Detect which cell encompasses the target text, then output its (X, Y) center coordinate. 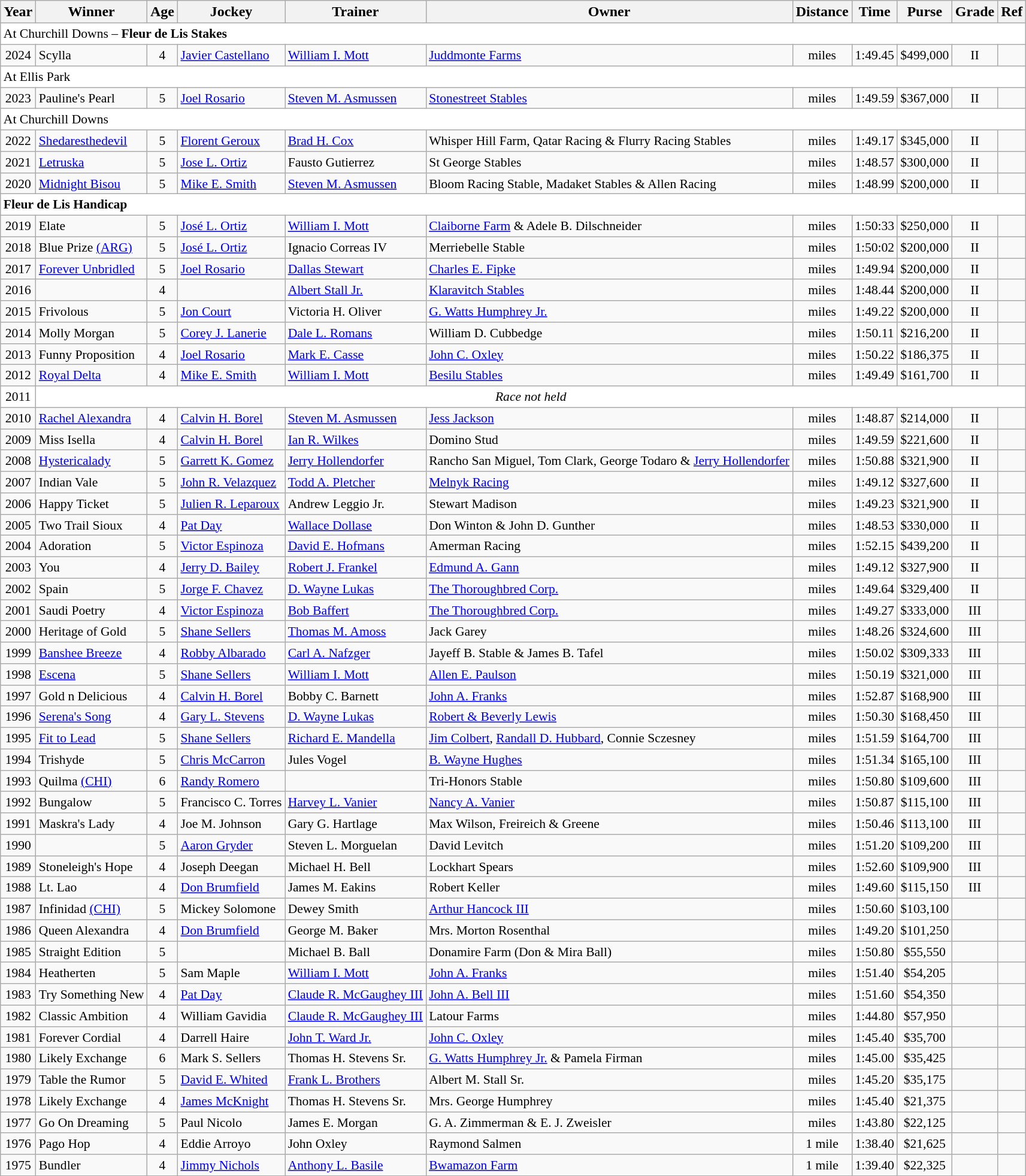
Domino Stud (609, 440)
1:38.40 (874, 1144)
Ref (1012, 12)
2011 (18, 397)
1:50.19 (874, 675)
Indian Vale (92, 482)
2005 (18, 525)
Chris McCarron (231, 760)
2002 (18, 589)
1977 (18, 1123)
1982 (18, 1016)
Melnyk Racing (609, 482)
1997 (18, 696)
1:50.11 (874, 333)
Bundler (92, 1165)
Try Something New (92, 994)
Spain (92, 589)
Banshee Breeze (92, 653)
1990 (18, 845)
$499,000 (925, 55)
1:50.30 (874, 717)
$168,900 (925, 696)
1984 (18, 973)
Jorge F. Chavez (231, 589)
James E. Morgan (356, 1123)
Charles E. Fipke (609, 269)
Queen Alexandra (92, 930)
Florent Geroux (231, 141)
John T. Ward Jr. (356, 1037)
$21,375 (925, 1101)
William Gavidia (231, 1016)
Stonestreet Stables (609, 98)
1:49.20 (874, 930)
John A. Bell III (609, 994)
Harvey L. Vanier (356, 802)
1993 (18, 781)
$109,200 (925, 845)
1985 (18, 952)
Michael B. Ball (356, 952)
$55,550 (925, 952)
1998 (18, 675)
Joseph Deegan (231, 866)
Time (874, 12)
George M. Baker (356, 930)
2017 (18, 269)
1:48.44 (874, 290)
Thomas M. Amoss (356, 631)
1:49.22 (874, 312)
Fleur de Lis Handicap (513, 205)
1:49.45 (874, 55)
$214,000 (925, 418)
Richard E. Mandella (356, 738)
Race not held (531, 397)
Gary G. Hartlage (356, 824)
$250,000 (925, 226)
Javier Castellano (231, 55)
2019 (18, 226)
G. Watts Humphrey Jr. & Pamela Firman (609, 1059)
Bwamazon Farm (609, 1165)
1986 (18, 930)
Albert Stall Jr. (356, 290)
Robert Keller (609, 888)
Pauline's Pearl (92, 98)
$327,900 (925, 567)
Jockey (231, 12)
2015 (18, 312)
Elate (92, 226)
Letruska (92, 162)
Eddie Arroyo (231, 1144)
Don Winton & John D. Gunther (609, 525)
Classic Ambition (92, 1016)
$300,000 (925, 162)
Juddmonte Farms (609, 55)
2022 (18, 141)
$327,600 (925, 482)
Donamire Farm (Don & Mira Ball) (609, 952)
1:52.87 (874, 696)
1:49.27 (874, 610)
$324,600 (925, 631)
David E. Hofmans (356, 546)
Shedaresthedevil (92, 141)
1:43.80 (874, 1123)
Andrew Leggio Jr. (356, 504)
Age (162, 12)
1:48.53 (874, 525)
1:49.49 (874, 376)
$161,700 (925, 376)
1:50.60 (874, 909)
You (92, 567)
$57,950 (925, 1016)
1:51.34 (874, 760)
2023 (18, 98)
$216,200 (925, 333)
Latour Farms (609, 1016)
Heritage of Gold (92, 631)
Julien R. Leparoux (231, 504)
Rancho San Miguel, Tom Clark, George Todaro & Jerry Hollendorfer (609, 461)
2018 (18, 247)
1978 (18, 1101)
Mrs. George Humphrey (609, 1101)
Year (18, 12)
Rachel Alexandra (92, 418)
$101,250 (925, 930)
Lockhart Spears (609, 866)
$345,000 (925, 141)
G. A. Zimmerman & E. J. Zweisler (609, 1123)
Heatherten (92, 973)
Brad H. Cox (356, 141)
$333,000 (925, 610)
Edmund A. Gann (609, 567)
Jose L. Ortiz (231, 162)
Corey J. Lanerie (231, 333)
Jim Colbert, Randall D. Hubbard, Connie Sczesney (609, 738)
$221,600 (925, 440)
1:48.87 (874, 418)
Lt. Lao (92, 888)
Winner (92, 12)
2006 (18, 504)
Max Wilson, Freireich & Greene (609, 824)
Maskra's Lady (92, 824)
St George Stables (609, 162)
Paul Nicolo (231, 1123)
Forever Unbridled (92, 269)
Jess Jackson (609, 418)
$109,900 (925, 866)
Carl A. Nafzger (356, 653)
Arthur Hancock III (609, 909)
Straight Edition (92, 952)
Bloom Racing Stable, Madaket Stables & Allen Racing (609, 183)
John Oxley (356, 1144)
Two Trail Sioux (92, 525)
Victoria H. Oliver (356, 312)
1:50.22 (874, 354)
Klaravitch Stables (609, 290)
Table the Rumor (92, 1080)
Mark E. Casse (356, 354)
Dale L. Romans (356, 333)
Michael H. Bell (356, 866)
2009 (18, 440)
Hystericalady (92, 461)
1:52.15 (874, 546)
Pago Hop (92, 1144)
$35,425 (925, 1059)
1988 (18, 888)
Mark S. Sellers (231, 1059)
2007 (18, 482)
2003 (18, 567)
David E. Whited (231, 1080)
1975 (18, 1165)
1:50.87 (874, 802)
1:48.57 (874, 162)
1989 (18, 866)
Distance (822, 12)
Escena (92, 675)
Amerman Racing (609, 546)
Royal Delta (92, 376)
Purse (925, 12)
$21,625 (925, 1144)
At Churchill Downs – Fleur de Lis Stakes (513, 34)
1:50.46 (874, 824)
Go On Dreaming (92, 1123)
David Levitch (609, 845)
1996 (18, 717)
1979 (18, 1080)
1992 (18, 802)
1995 (18, 738)
1981 (18, 1037)
Blue Prize (ARG) (92, 247)
Infinidad (CHI) (92, 909)
1999 (18, 653)
Claiborne Farm & Adele B. Dilschneider (609, 226)
Garrett K. Gomez (231, 461)
G. Watts Humphrey Jr. (609, 312)
Merriebelle Stable (609, 247)
Fit to Lead (92, 738)
Robert J. Frankel (356, 567)
Bungalow (92, 802)
1:49.60 (874, 888)
Forever Cordial (92, 1037)
Funny Proposition (92, 354)
$329,400 (925, 589)
Jack Garey (609, 631)
2004 (18, 546)
2008 (18, 461)
1:49.17 (874, 141)
1987 (18, 909)
1:48.99 (874, 183)
Sam Maple (231, 973)
Jayeff B. Stable & James B. Tafel (609, 653)
2024 (18, 55)
1991 (18, 824)
Jerry Hollendorfer (356, 461)
$22,325 (925, 1165)
1:45.20 (874, 1080)
$35,700 (925, 1037)
$109,600 (925, 781)
$103,100 (925, 909)
At Churchill Downs (513, 119)
Aaron Gryder (231, 845)
1:48.26 (874, 631)
Nancy A. Vanier (609, 802)
2010 (18, 418)
Todd A. Pletcher (356, 482)
Besilu Stables (609, 376)
Whisper Hill Farm, Qatar Racing & Flurry Racing Stables (609, 141)
Bobby C. Barnett (356, 696)
Stewart Madison (609, 504)
Scylla (92, 55)
$168,450 (925, 717)
Dewey Smith (356, 909)
1:50:02 (874, 247)
Adoration (92, 546)
Frivolous (92, 312)
Gold n Delicious (92, 696)
2014 (18, 333)
1:51.40 (874, 973)
2016 (18, 290)
$22,125 (925, 1123)
Randy Romero (231, 781)
Saudi Poetry (92, 610)
Joe M. Johnson (231, 824)
1:50:33 (874, 226)
Mickey Solomone (231, 909)
Francisco C. Torres (231, 802)
Robert & Beverly Lewis (609, 717)
1:39.40 (874, 1165)
$115,100 (925, 802)
1:52.60 (874, 866)
James M. Eakins (356, 888)
John R. Velazquez (231, 482)
Jules Vogel (356, 760)
Owner (609, 12)
Bob Baffert (356, 610)
James McKnight (231, 1101)
Miss Isella (92, 440)
$54,350 (925, 994)
1:49.64 (874, 589)
1983 (18, 994)
2021 (18, 162)
$367,000 (925, 98)
Allen E. Paulson (609, 675)
1:49.94 (874, 269)
$113,100 (925, 824)
Steven L. Morguelan (356, 845)
$54,205 (925, 973)
Serena's Song (92, 717)
1:44.80 (874, 1016)
1976 (18, 1144)
Ian R. Wilkes (356, 440)
Molly Morgan (92, 333)
$115,150 (925, 888)
Darrell Haire (231, 1037)
2012 (18, 376)
$165,100 (925, 760)
$164,700 (925, 738)
$186,375 (925, 354)
1:49.23 (874, 504)
Fausto Gutierrez (356, 162)
2000 (18, 631)
Stoneleigh's Hope (92, 866)
1:51.20 (874, 845)
1:51.60 (874, 994)
Midnight Bisou (92, 183)
Albert M. Stall Sr. (609, 1080)
1:50.02 (874, 653)
Trainer (356, 12)
$439,200 (925, 546)
Trishyde (92, 760)
Jon Court (231, 312)
$321,000 (925, 675)
1980 (18, 1059)
Jimmy Nichols (231, 1165)
1:45.00 (874, 1059)
1994 (18, 760)
Mrs. Morton Rosenthal (609, 930)
Robby Albarado (231, 653)
Gary L. Stevens (231, 717)
Wallace Dollase (356, 525)
$35,175 (925, 1080)
Dallas Stewart (356, 269)
$309,333 (925, 653)
2013 (18, 354)
Ignacio Correas IV (356, 247)
William D. Cubbedge (609, 333)
Jerry D. Bailey (231, 567)
At Ellis Park (513, 77)
Tri-Honors Stable (609, 781)
Quilma (CHI) (92, 781)
$330,000 (925, 525)
B. Wayne Hughes (609, 760)
2020 (18, 183)
Raymond Salmen (609, 1144)
Frank L. Brothers (356, 1080)
Anthony L. Basile (356, 1165)
2001 (18, 610)
1:51.59 (874, 738)
Happy Ticket (92, 504)
1:50.88 (874, 461)
Grade (974, 12)
